Detect which cell encompasses the target text, then output its (X, Y) center coordinate. 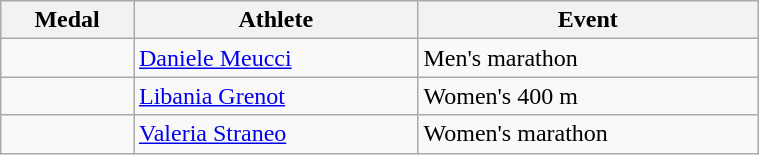
Men's marathon (588, 58)
Valeria Straneo (276, 134)
Daniele Meucci (276, 58)
Medal (68, 20)
Libania Grenot (276, 96)
Event (588, 20)
Women's 400 m (588, 96)
Women's marathon (588, 134)
Athlete (276, 20)
